Capture the cell that displays the provided text and extract its [x, y] central coordinate. 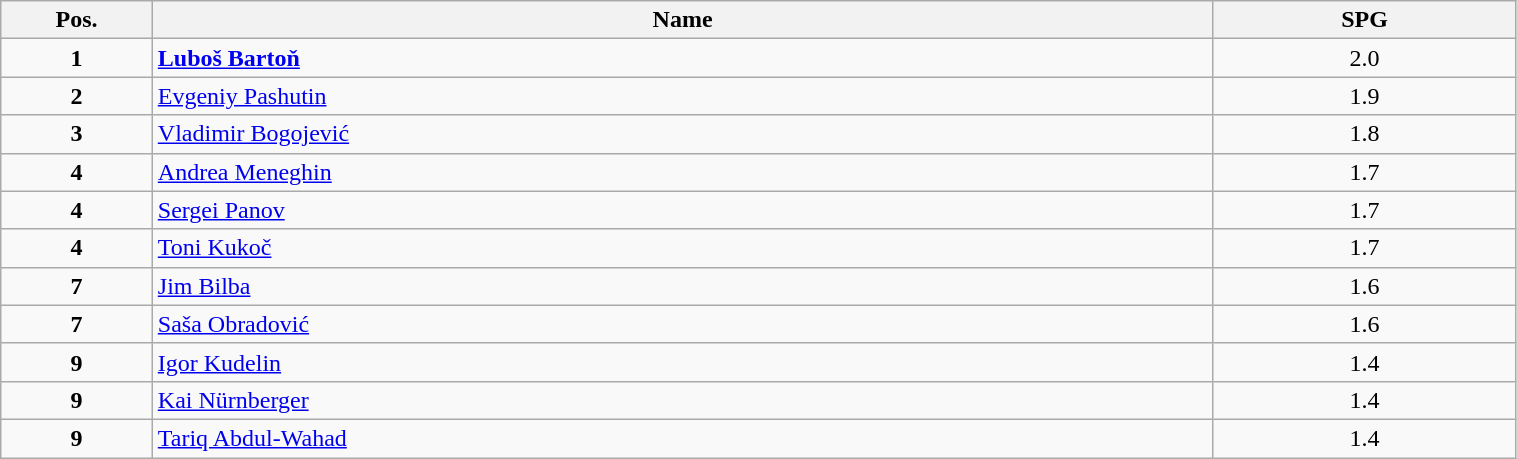
Vladimir Bogojević [682, 134]
2.0 [1364, 58]
1.9 [1364, 96]
Toni Kukoč [682, 248]
SPG [1364, 20]
Kai Nürnberger [682, 400]
1.8 [1364, 134]
Igor Kudelin [682, 362]
1 [77, 58]
Name [682, 20]
Tariq Abdul-Wahad [682, 438]
3 [77, 134]
Andrea Meneghin [682, 172]
Jim Bilba [682, 286]
Evgeniy Pashutin [682, 96]
Pos. [77, 20]
Saša Obradović [682, 324]
Luboš Bartoň [682, 58]
2 [77, 96]
Sergei Panov [682, 210]
